Pinpoint the cell where the given text exists, returning its (x, y) midpoint coordinate. 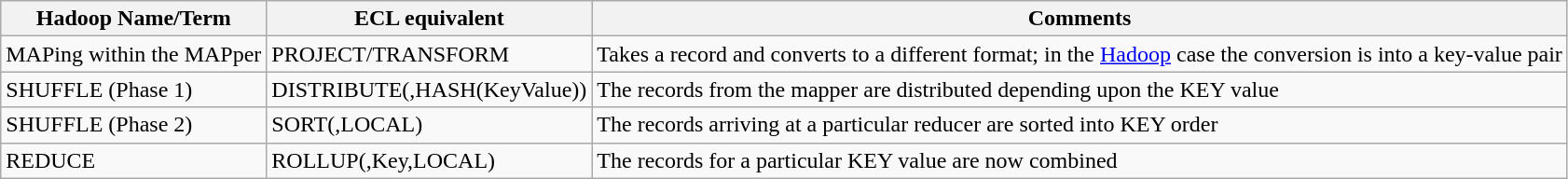
SHUFFLE (Phase 2) (134, 125)
MAPing within the MAPper (134, 54)
PROJECT/TRANSFORM (429, 54)
The records from the mapper are distributed depending upon the KEY value (1080, 89)
Hadoop Name/Term (134, 19)
SORT(,LOCAL) (429, 125)
Comments (1080, 19)
Takes a record and converts to a different format; in the Hadoop case the conversion is into a key-value pair (1080, 54)
ECL equivalent (429, 19)
The records arriving at a particular reducer are sorted into KEY order (1080, 125)
DISTRIBUTE(,HASH(KeyValue)) (429, 89)
SHUFFLE (Phase 1) (134, 89)
REDUCE (134, 160)
The records for a particular KEY value are now combined (1080, 160)
ROLLUP(,Key,LOCAL) (429, 160)
